For the text-containing cell, return its midpoint in (X, Y) coordinate format. 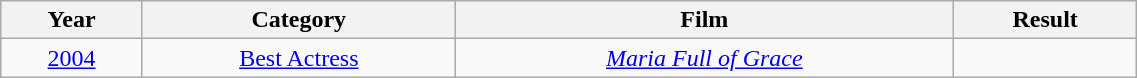
Maria Full of Grace (704, 58)
Result (1044, 20)
Category (298, 20)
Film (704, 20)
2004 (72, 58)
Year (72, 20)
Best Actress (298, 58)
